Locate the cell with the specified text and output its [x, y] center coordinate. 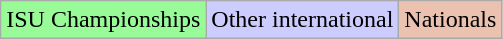
Nationals [450, 20]
ISU Championships [104, 20]
Other international [302, 20]
